Determine the (X, Y) coordinate at the center of the cell enclosing the given text.  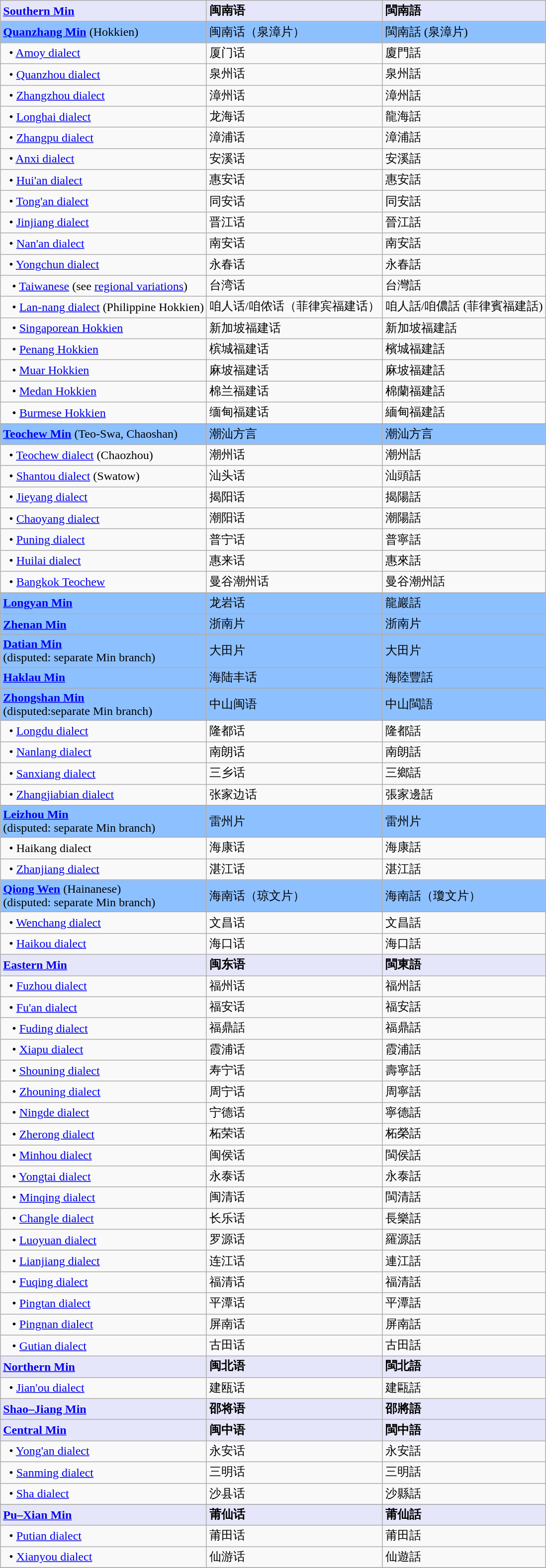
• Pingnan dialect (103, 1325)
海康话 (294, 849)
• Chaoyang dialect (103, 519)
新加坡福建话 (294, 328)
闽南语 (294, 11)
Shao–Jiang Min (103, 1409)
麻坡福建話 (464, 371)
咱人話/咱儂話 (菲律賓福建話) (464, 307)
曼谷潮州話 (464, 582)
潮阳话 (294, 519)
• Teochew dialect (Chaozhou) (103, 455)
• Penang Hokkien (103, 350)
晋江话 (294, 223)
• Yongtai dialect (103, 1176)
龍巖話 (464, 603)
泉州话 (294, 75)
• Pingtan dialect (103, 1304)
周宁话 (294, 1092)
福清话 (294, 1282)
• Yong'an dialect (103, 1452)
緬甸福建話 (464, 412)
建瓯话 (294, 1388)
汕头话 (294, 476)
惠来话 (294, 560)
• Fuqing dialect (103, 1282)
麻坡福建话 (294, 371)
• Shouning dialect (103, 1071)
永春話 (464, 265)
南安话 (294, 243)
厦门话 (294, 54)
新加坡福建話 (464, 328)
三明话 (294, 1473)
• Jinjiang dialect (103, 223)
普宁话 (294, 540)
• Tong'an dialect (103, 202)
隆都话 (294, 731)
海口话 (294, 944)
閩南話 (泉漳片) (464, 32)
Zhongshan Min (disputed:separate Min branch) (103, 705)
同安話 (464, 202)
柘荣话 (294, 1134)
• Quanzhou dialect (103, 75)
仙遊話 (464, 1557)
• Sha dialect (103, 1493)
• Jieyang dialect (103, 498)
• Fuzhou dialect (103, 987)
Leizhou Min (disputed: separate Min branch) (103, 822)
海陆丰话 (294, 678)
隆都話 (464, 731)
文昌话 (294, 923)
• Burmese Hokkien (103, 412)
惠安話 (464, 180)
• Ningde dialect (103, 1113)
閩南語 (464, 11)
• Medan Hokkien (103, 392)
• Jian'ou dialect (103, 1388)
• Nanlang dialect (103, 752)
潮陽話 (464, 519)
邵將語 (464, 1409)
福州話 (464, 987)
Haklau Min (103, 678)
Quanzhang Min (Hokkien) (103, 32)
南朗話 (464, 752)
屏南話 (464, 1325)
长乐话 (294, 1219)
寿宁话 (294, 1071)
平潭話 (464, 1304)
邵将语 (294, 1409)
中山閩語 (464, 705)
• Zhangpu dialect (103, 138)
閩侯話 (464, 1156)
三鄉話 (464, 773)
福安话 (294, 1008)
海南话（琼文片） (294, 896)
壽寧話 (464, 1071)
霞浦話 (464, 1049)
潮州話 (464, 455)
咱人话/咱侬话（菲律宾福建话） (294, 307)
安溪话 (294, 159)
• Zhangzhou dialect (103, 95)
• Anxi dialect (103, 159)
Pu–Xian Min (103, 1515)
閩東語 (464, 965)
宁德话 (294, 1113)
• Shantou dialect (Swatow) (103, 476)
• Lianjiang dialect (103, 1261)
海南話（瓊文片） (464, 896)
三明話 (464, 1473)
檳城福建話 (464, 350)
Eastern Min (103, 965)
• Xianyou dialect (103, 1557)
• Hui'an dialect (103, 180)
• Longdu dialect (103, 731)
福州话 (294, 987)
文昌話 (464, 923)
古田话 (294, 1345)
莆田话 (294, 1536)
永安话 (294, 1452)
• Muar Hokkien (103, 371)
罗源话 (294, 1240)
閩中語 (464, 1430)
• Gutian dialect (103, 1345)
• Putian dialect (103, 1536)
龙海话 (294, 117)
• Sanming dialect (103, 1473)
柘榮話 (464, 1134)
• Bangkok Teochew (103, 582)
永春话 (294, 265)
屏南话 (294, 1325)
• Fu'an dialect (103, 1008)
閩清話 (464, 1197)
海陸豐話 (464, 678)
• Zhouning dialect (103, 1092)
• Sanxiang dialect (103, 773)
• Puning dialect (103, 540)
羅源話 (464, 1240)
连江话 (294, 1261)
仙游话 (294, 1557)
揭陽話 (464, 498)
漳浦話 (464, 138)
龍海話 (464, 117)
闽侯话 (294, 1156)
• Amoy dialect (103, 54)
张家边话 (294, 795)
槟城福建话 (294, 350)
長樂話 (464, 1219)
張家邊話 (464, 795)
安溪話 (464, 159)
惠來話 (464, 560)
台灣話 (464, 286)
沙县话 (294, 1493)
南安話 (464, 243)
闽东语 (294, 965)
平潭话 (294, 1304)
• Yongchun dialect (103, 265)
闽清话 (294, 1197)
莆仙话 (294, 1515)
• Fuding dialect (103, 1028)
潮州话 (294, 455)
莆仙話 (464, 1515)
普寧話 (464, 540)
• Lan-nang dialect (Philippine Hokkien) (103, 307)
南朗话 (294, 752)
惠安话 (294, 180)
龙岩话 (294, 603)
湛江话 (294, 869)
• Haikou dialect (103, 944)
Qiong Wen (Hainanese) (disputed: separate Min branch) (103, 896)
缅甸福建话 (294, 412)
Southern Min (103, 11)
周寧話 (464, 1092)
永泰话 (294, 1176)
• Zhanjiang dialect (103, 869)
寧德話 (464, 1113)
闽南话（泉漳片） (294, 32)
• Xiapu dialect (103, 1049)
闽中语 (294, 1430)
曼谷潮州话 (294, 582)
漳浦话 (294, 138)
莆田話 (464, 1536)
• Wenchang dialect (103, 923)
Northern Min (103, 1367)
Zhenan Min (103, 624)
• Taiwanese (see regional variations) (103, 286)
• Longhai dialect (103, 117)
• Zhangjiabian dialect (103, 795)
棉兰福建话 (294, 392)
古田話 (464, 1345)
• Minqing dialect (103, 1197)
汕頭話 (464, 476)
晉江話 (464, 223)
漳州话 (294, 95)
霞浦话 (294, 1049)
• Singaporean Hokkien (103, 328)
• Minhou dialect (103, 1156)
湛江話 (464, 869)
Datian Min (disputed: separate Min branch) (103, 651)
福安話 (464, 1008)
沙縣話 (464, 1493)
• Zherong dialect (103, 1134)
永安話 (464, 1452)
海口話 (464, 944)
棉蘭福建話 (464, 392)
建甌話 (464, 1388)
闽北语 (294, 1367)
• Nan'an dialect (103, 243)
中山闽语 (294, 705)
泉州話 (464, 75)
連江話 (464, 1261)
三乡话 (294, 773)
台湾话 (294, 286)
• Luoyuan dialect (103, 1240)
永泰話 (464, 1176)
廈門話 (464, 54)
閩北語 (464, 1367)
• Changle dialect (103, 1219)
海康話 (464, 849)
同安话 (294, 202)
Teochew Min (Teo-Swa, Chaoshan) (103, 434)
Longyan Min (103, 603)
• Haikang dialect (103, 849)
Central Min (103, 1430)
• Huilai dialect (103, 560)
揭阳话 (294, 498)
福清話 (464, 1282)
漳州話 (464, 95)
